Output the (x, y) coordinate of the center of the cell containing the given text.  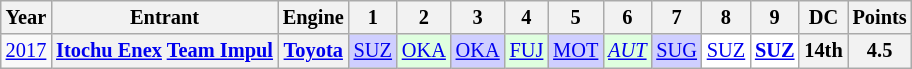
DC (823, 17)
Engine (314, 17)
5 (576, 17)
2 (424, 17)
6 (627, 17)
9 (774, 17)
14th (823, 51)
8 (726, 17)
4.5 (880, 51)
Entrant (164, 17)
SUG (676, 51)
AUT (627, 51)
2017 (26, 51)
Year (26, 17)
4 (527, 17)
FUJ (527, 51)
MOT (576, 51)
1 (373, 17)
Points (880, 17)
3 (478, 17)
7 (676, 17)
Itochu Enex Team Impul (164, 51)
Toyota (314, 51)
